Scan for the cell matching the given text and deliver its [X, Y] coordinate at center. 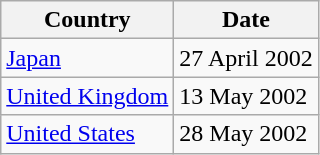
Japan [88, 58]
28 May 2002 [246, 134]
Country [88, 20]
United Kingdom [88, 96]
27 April 2002 [246, 58]
13 May 2002 [246, 96]
Date [246, 20]
United States [88, 134]
